Provide the (X, Y) coordinate of the cell's center where the given text is located.  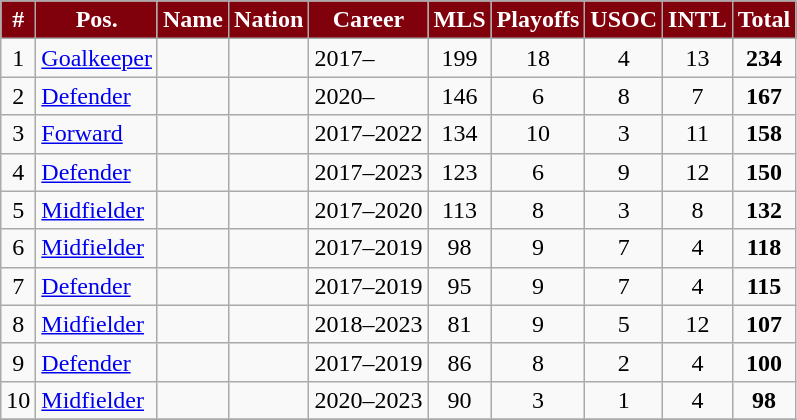
Playoffs (538, 20)
2020–2023 (368, 400)
Career (368, 20)
118 (764, 248)
Pos. (97, 20)
132 (764, 210)
134 (460, 134)
113 (460, 210)
Name (192, 20)
158 (764, 134)
2017– (368, 58)
MLS (460, 20)
107 (764, 324)
Total (764, 20)
150 (764, 172)
2017–2020 (368, 210)
146 (460, 96)
100 (764, 362)
95 (460, 286)
Forward (97, 134)
2020– (368, 96)
2017–2022 (368, 134)
90 (460, 400)
18 (538, 58)
123 (460, 172)
# (18, 20)
167 (764, 96)
86 (460, 362)
Goalkeeper (97, 58)
2017–2023 (368, 172)
199 (460, 58)
INTL (698, 20)
234 (764, 58)
USOC (624, 20)
13 (698, 58)
81 (460, 324)
11 (698, 134)
Nation (269, 20)
2018–2023 (368, 324)
115 (764, 286)
